Return the (x, y) coordinate for the center point of the cell that contains the specified text.  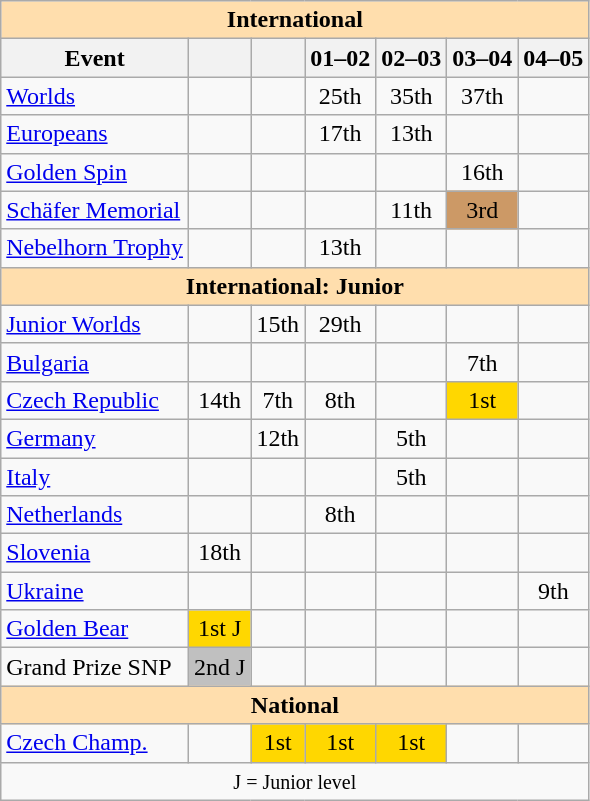
15th (278, 324)
Ukraine (95, 591)
2nd J (219, 667)
18th (219, 553)
National (295, 705)
Slovenia (95, 553)
International (295, 20)
Worlds (95, 96)
Czech Republic (95, 400)
Event (95, 58)
14th (219, 400)
Bulgaria (95, 362)
Italy (95, 477)
Grand Prize SNP (95, 667)
25th (340, 96)
Netherlands (95, 515)
3rd (482, 210)
11th (412, 210)
04–05 (554, 58)
Germany (95, 438)
Junior Worlds (95, 324)
Nebelhorn Trophy (95, 248)
02–03 (412, 58)
16th (482, 172)
Europeans (95, 134)
1st J (219, 629)
Golden Spin (95, 172)
Golden Bear (95, 629)
37th (482, 96)
J = Junior level (295, 781)
Czech Champ. (95, 743)
Schäfer Memorial (95, 210)
01–02 (340, 58)
03–04 (482, 58)
9th (554, 591)
35th (412, 96)
17th (340, 134)
International: Junior (295, 286)
29th (340, 324)
12th (278, 438)
